Pinpoint the cell where the given text exists, returning its [x, y] midpoint coordinate. 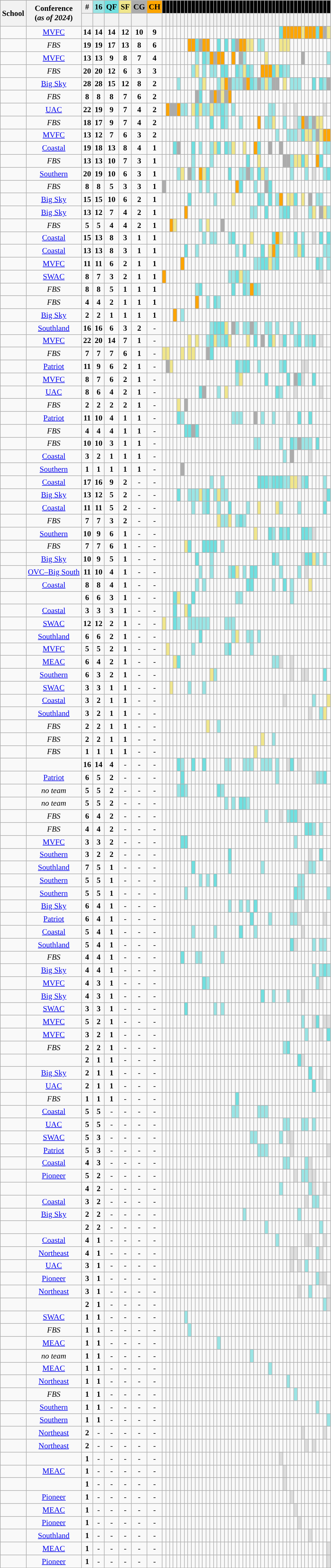
Conference(as of 2024) [53, 13]
OVC–Big South [53, 572]
School [13, 13]
# [87, 7]
CH [154, 7]
QF [112, 7]
SF [125, 7]
CG [139, 7]
